Identify which cell holds the provided text, then report its (X, Y) central coordinate. 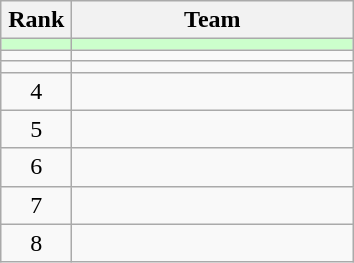
4 (36, 91)
Team (212, 20)
8 (36, 243)
7 (36, 205)
5 (36, 129)
6 (36, 167)
Rank (36, 20)
